Return (x, y) of the center of cell containing provided text 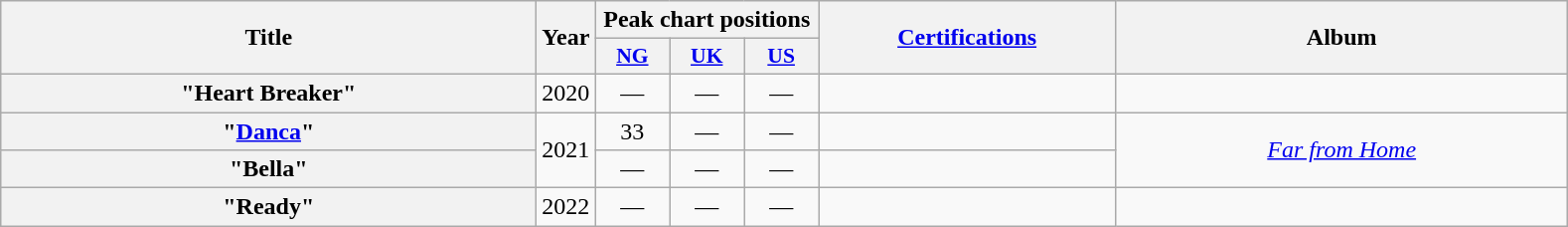
"Bella" (268, 169)
Album (1341, 38)
2022 (566, 207)
2021 (566, 149)
33 (632, 130)
Peak chart positions (707, 20)
"Danca" (268, 130)
US (781, 57)
Certifications (968, 38)
"Heart Breaker" (268, 93)
"Ready" (268, 207)
2020 (566, 93)
Year (566, 38)
UK (707, 57)
NG (632, 57)
Far from Home (1341, 149)
Title (268, 38)
